Pinpoint the cell where the given text exists, returning its (X, Y) midpoint coordinate. 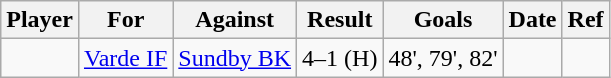
Date (532, 20)
48', 79', 82' (443, 58)
4–1 (H) (340, 58)
Varde IF (125, 58)
Against (235, 20)
For (125, 20)
Ref (586, 20)
Result (340, 20)
Goals (443, 20)
Sundby BK (235, 58)
Player (40, 20)
